Pinpoint the cell where the given text exists, returning its (x, y) midpoint coordinate. 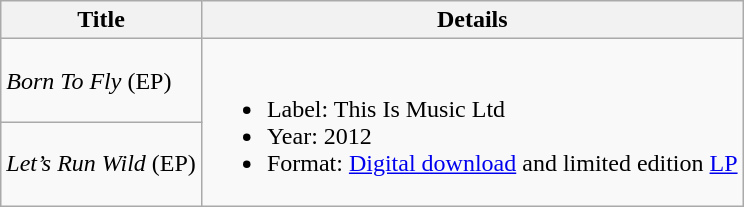
Title (102, 20)
Details (472, 20)
Born To Fly (EP) (102, 81)
Label: This Is Music LtdYear: 2012Format: Digital download and limited edition LP (472, 122)
Let’s Run Wild (EP) (102, 164)
